Determine the (X, Y) coordinate at the center of the cell enclosing the given text.  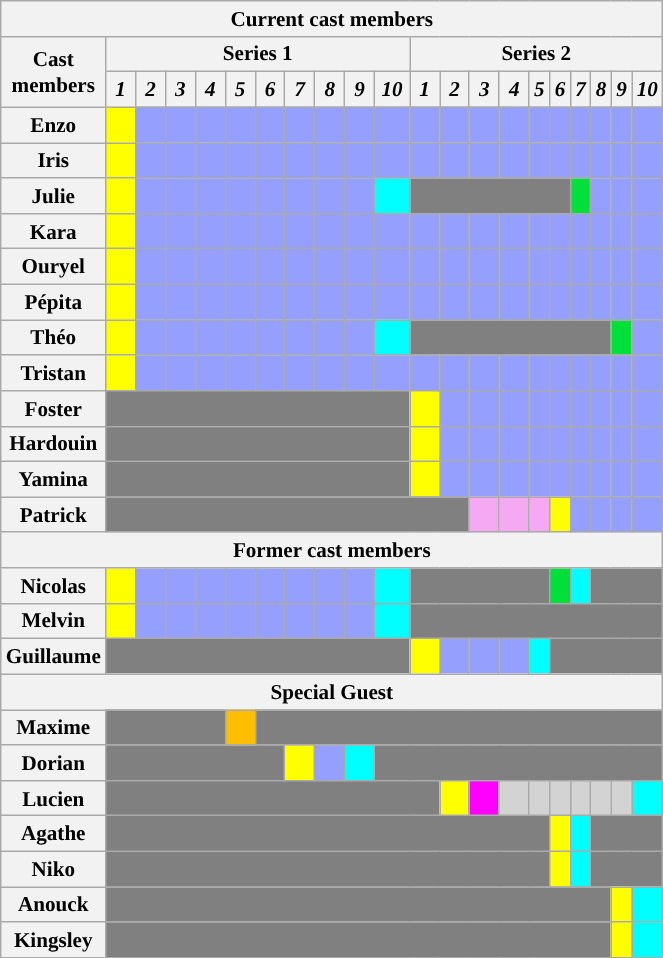
Enzo (54, 124)
Guillaume (54, 656)
Pépita (54, 302)
Lucien (54, 798)
Ouryel (54, 266)
Cast members (54, 72)
Iris (54, 160)
Maxime (54, 728)
Anouck (54, 904)
Julie (54, 196)
Former cast members (332, 550)
Current cast members (332, 18)
Melvin (54, 620)
Théo (54, 338)
Kara (54, 230)
Series 1 (258, 54)
Tristan (54, 372)
Patrick (54, 514)
Series 2 (536, 54)
Agathe (54, 834)
Nicolas (54, 586)
Dorian (54, 762)
Hardouin (54, 444)
Niko (54, 868)
Foster (54, 408)
Yamina (54, 480)
Kingsley (54, 940)
Special Guest (332, 692)
